Provide the (X, Y) coordinate of the cell's center where the given text is located.  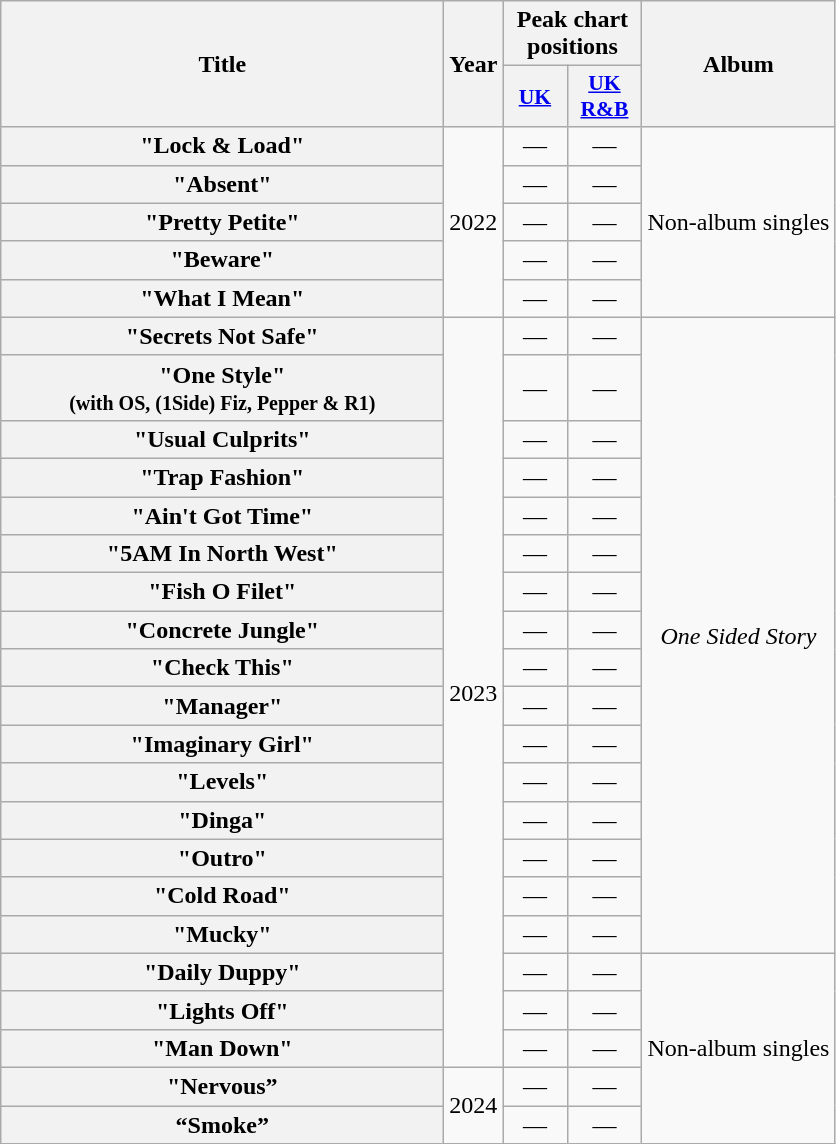
Year (474, 64)
"Imaginary Girl" (222, 744)
"Concrete Jungle" (222, 630)
"Cold Road" (222, 896)
"Nervous” (222, 1086)
"Outro" (222, 858)
UKR&B (604, 96)
"Manager" (222, 706)
"Man Down" (222, 1048)
"Daily Duppy" (222, 972)
"Levels" (222, 782)
"Trap Fashion" (222, 477)
"Fish O Filet" (222, 592)
"Secrets Not Safe" (222, 336)
"What I Mean" (222, 298)
"Lock & Load" (222, 146)
"Lights Off" (222, 1010)
"Check This" (222, 668)
"Mucky" (222, 934)
Album (738, 64)
"Dinga" (222, 820)
One Sided Story (738, 635)
"5AM In North West" (222, 554)
"Absent" (222, 184)
"Pretty Petite" (222, 222)
2024 (474, 1105)
"One Style"(with OS, (1Side) Fiz, Pepper & R1) (222, 388)
"Ain't Got Time" (222, 515)
"Usual Culprits" (222, 439)
UK (535, 96)
2022 (474, 222)
Peak chart positions (572, 34)
2023 (474, 692)
“Smoke” (222, 1125)
Title (222, 64)
"Beware" (222, 260)
